Provide the [x, y] coordinate of the cell's center where the given text is located.  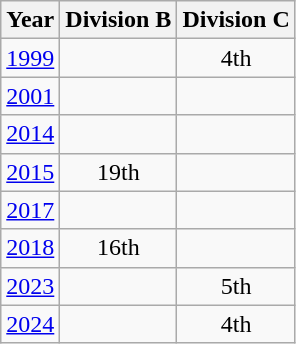
2024 [30, 324]
5th [236, 286]
2023 [30, 286]
2014 [30, 134]
Year [30, 20]
1999 [30, 58]
16th [118, 248]
2015 [30, 172]
Division B [118, 20]
19th [118, 172]
Division C [236, 20]
2018 [30, 248]
2017 [30, 210]
2001 [30, 96]
